Pinpoint the cell where the given text exists, returning its [X, Y] midpoint coordinate. 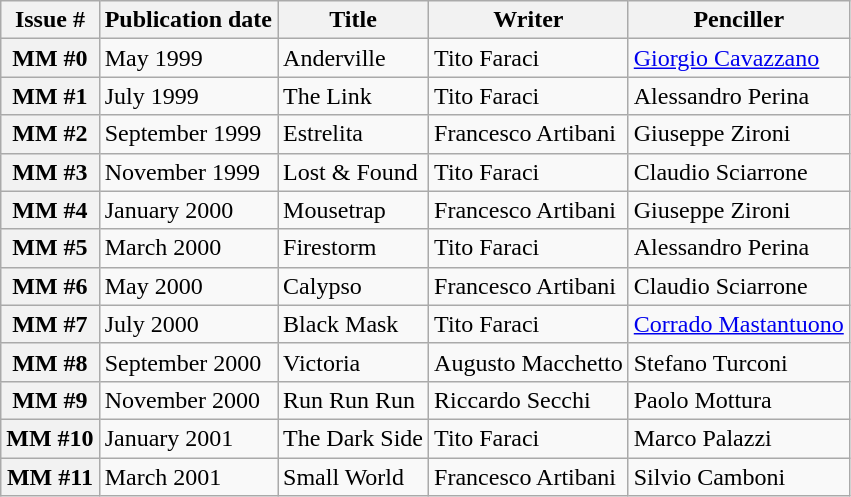
MM #8 [50, 362]
Corrado Mastantuono [738, 324]
Giorgio Cavazzano [738, 58]
Black Mask [354, 324]
May 2000 [188, 286]
Anderville [354, 58]
The Dark Side [354, 438]
Firestorm [354, 248]
Small World [354, 477]
MM #11 [50, 477]
Penciller [738, 20]
MM #7 [50, 324]
MM #10 [50, 438]
November 1999 [188, 172]
Mousetrap [354, 210]
March 2001 [188, 477]
Augusto Macchetto [529, 362]
MM #4 [50, 210]
September 2000 [188, 362]
MM #2 [50, 134]
Victoria [354, 362]
MM #3 [50, 172]
July 2000 [188, 324]
MM #9 [50, 400]
Writer [529, 20]
Silvio Camboni [738, 477]
Publication date [188, 20]
November 2000 [188, 400]
MM #5 [50, 248]
March 2000 [188, 248]
MM #1 [50, 96]
May 1999 [188, 58]
Issue # [50, 20]
Calypso [354, 286]
Run Run Run [354, 400]
January 2000 [188, 210]
September 1999 [188, 134]
July 1999 [188, 96]
Marco Palazzi [738, 438]
Title [354, 20]
Riccardo Secchi [529, 400]
Stefano Turconi [738, 362]
MM #6 [50, 286]
Lost & Found [354, 172]
Paolo Mottura [738, 400]
Estrelita [354, 134]
The Link [354, 96]
January 2001 [188, 438]
MM #0 [50, 58]
